Capture the cell that displays the provided text and extract its (X, Y) central coordinate. 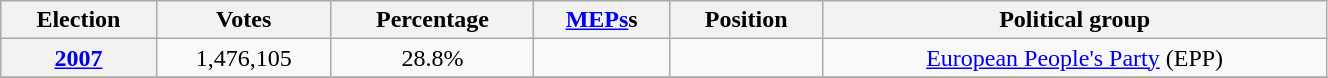
28.8% (432, 58)
1,476,105 (244, 58)
European People's Party (EPP) (1075, 58)
2007 (78, 58)
Position (746, 20)
Votes (244, 20)
Political group (1075, 20)
MEPss (602, 20)
Election (78, 20)
Percentage (432, 20)
